Determine the (X, Y) coordinate at the center of the cell enclosing the given text.  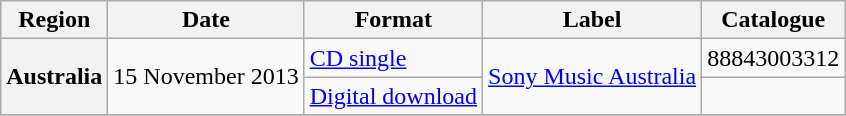
15 November 2013 (206, 77)
Format (393, 20)
Sony Music Australia (592, 77)
88843003312 (774, 58)
Digital download (393, 96)
CD single (393, 58)
Region (54, 20)
Label (592, 20)
Australia (54, 77)
Catalogue (774, 20)
Date (206, 20)
